For the text-containing cell, return its midpoint in (x, y) coordinate format. 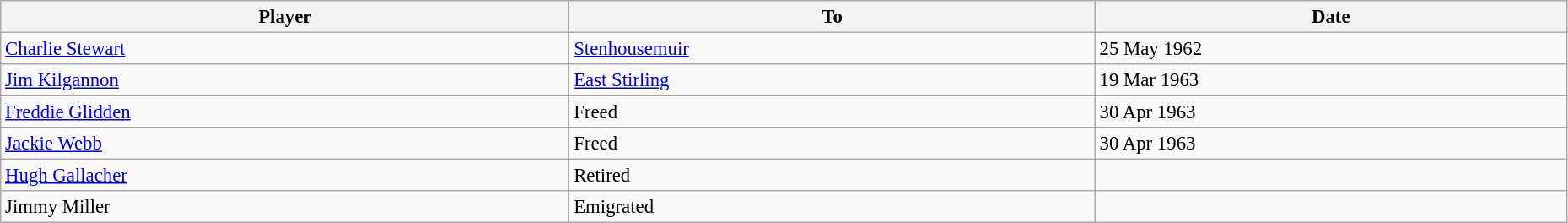
To (832, 17)
Date (1331, 17)
Hugh Gallacher (285, 176)
Player (285, 17)
Emigrated (832, 207)
25 May 1962 (1331, 49)
19 Mar 1963 (1331, 80)
Freddie Glidden (285, 112)
Jackie Webb (285, 144)
Stenhousemuir (832, 49)
Jim Kilgannon (285, 80)
Charlie Stewart (285, 49)
Jimmy Miller (285, 207)
East Stirling (832, 80)
Retired (832, 176)
